Determine the [x, y] coordinate at the center of the cell enclosing the given text.  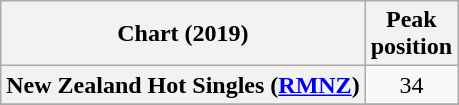
New Zealand Hot Singles (RMNZ) [183, 85]
Peakposition [411, 34]
34 [411, 85]
Chart (2019) [183, 34]
